Search for the cell housing the specified text and yield its [X, Y] center coordinate. 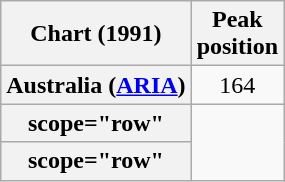
Chart (1991) [96, 34]
Australia (ARIA) [96, 85]
Peak position [237, 34]
164 [237, 85]
